Pinpoint the cell where the given text exists, returning its (x, y) midpoint coordinate. 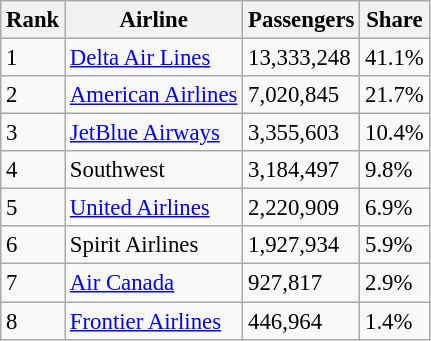
7 (33, 283)
1,927,934 (302, 245)
2 (33, 95)
3,355,603 (302, 133)
41.1% (394, 58)
9.8% (394, 170)
3,184,497 (302, 170)
5 (33, 208)
927,817 (302, 283)
American Airlines (154, 95)
Airline (154, 20)
2.9% (394, 283)
3 (33, 133)
10.4% (394, 133)
1 (33, 58)
Spirit Airlines (154, 245)
JetBlue Airways (154, 133)
United Airlines (154, 208)
21.7% (394, 95)
6 (33, 245)
Passengers (302, 20)
8 (33, 321)
7,020,845 (302, 95)
446,964 (302, 321)
6.9% (394, 208)
Air Canada (154, 283)
Share (394, 20)
Southwest (154, 170)
5.9% (394, 245)
2,220,909 (302, 208)
1.4% (394, 321)
13,333,248 (302, 58)
Frontier Airlines (154, 321)
Delta Air Lines (154, 58)
4 (33, 170)
Rank (33, 20)
